Locate the cell with the specified text and output its [x, y] center coordinate. 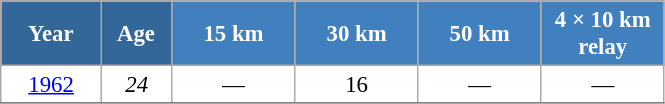
Age [136, 34]
15 km [234, 34]
Year [52, 34]
50 km [480, 34]
1962 [52, 85]
24 [136, 85]
30 km [356, 34]
16 [356, 85]
4 × 10 km relay [602, 34]
